Output the (X, Y) coordinate of the center of the cell containing the given text.  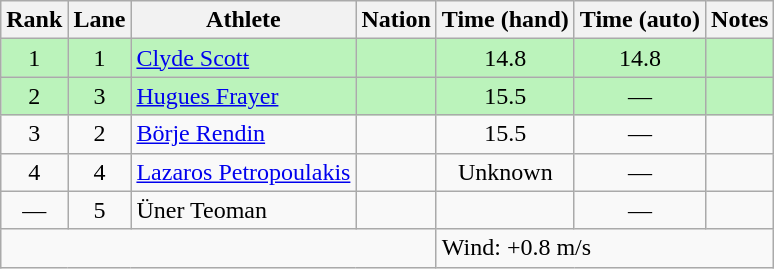
Time (auto) (640, 20)
Time (hand) (505, 20)
Lazaros Petropoulakis (244, 172)
Unknown (505, 172)
Athlete (244, 20)
Börje Rendin (244, 134)
Nation (396, 20)
Wind: +0.8 m/s (605, 248)
Lane (100, 20)
Clyde Scott (244, 58)
Hugues Frayer (244, 96)
5 (100, 210)
Rank (34, 20)
Notes (740, 20)
Üner Teoman (244, 210)
